From the cell containing the given text, extract its center point as (X, Y) coordinate. 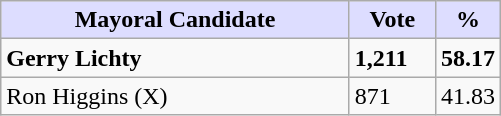
Mayoral Candidate (176, 20)
41.83 (468, 96)
% (468, 20)
58.17 (468, 58)
Ron Higgins (X) (176, 96)
Vote (392, 20)
1,211 (392, 58)
Gerry Lichty (176, 58)
871 (392, 96)
